Detect which cell encompasses the target text, then output its (x, y) center coordinate. 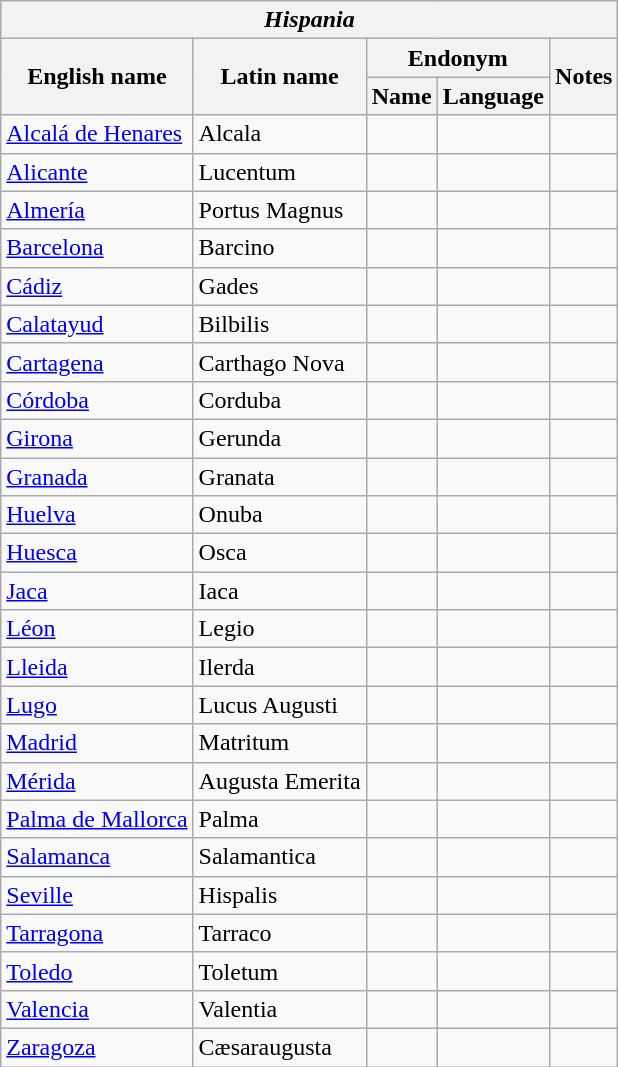
Notes (584, 77)
Toletum (280, 971)
Mérida (97, 781)
Léon (97, 629)
Palma (280, 819)
Bilbilis (280, 324)
Toledo (97, 971)
Salamanca (97, 857)
Barcelona (97, 248)
Alcala (280, 134)
Jaca (97, 591)
Tarraco (280, 933)
Hispania (310, 20)
Valencia (97, 1009)
English name (97, 77)
Huelva (97, 515)
Language (493, 96)
Gades (280, 286)
Zaragoza (97, 1047)
Augusta Emerita (280, 781)
Corduba (280, 400)
Ilerda (280, 667)
Girona (97, 438)
Legio (280, 629)
Portus Magnus (280, 210)
Almería (97, 210)
Cartagena (97, 362)
Calatayud (97, 324)
Alcalá de Henares (97, 134)
Onuba (280, 515)
Lucus Augusti (280, 705)
Lucentum (280, 172)
Endonym (458, 58)
Gerunda (280, 438)
Cæsaraugusta (280, 1047)
Córdoba (97, 400)
Iaca (280, 591)
Granada (97, 477)
Barcino (280, 248)
Osca (280, 553)
Tarragona (97, 933)
Palma de Mallorca (97, 819)
Salamantica (280, 857)
Matritum (280, 743)
Cádiz (97, 286)
Name (402, 96)
Lugo (97, 705)
Lleida (97, 667)
Valentia (280, 1009)
Seville (97, 895)
Latin name (280, 77)
Granata (280, 477)
Carthago Nova (280, 362)
Madrid (97, 743)
Huesca (97, 553)
Alicante (97, 172)
Hispalis (280, 895)
